Detect which cell encompasses the target text, then output its [x, y] center coordinate. 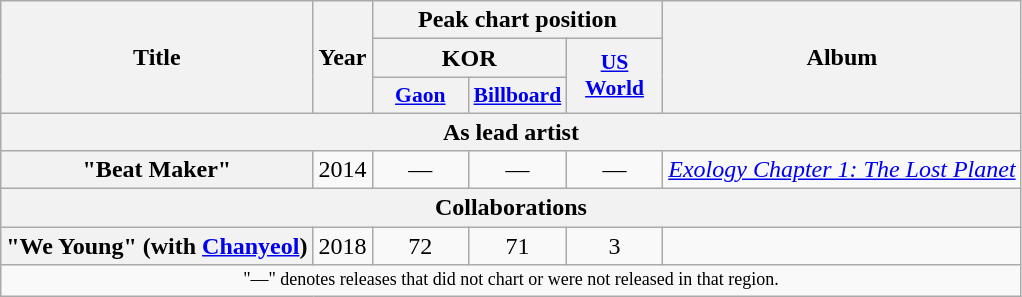
Year [342, 57]
"Beat Maker" [157, 170]
Title [157, 57]
Album [842, 57]
2014 [342, 170]
Collaborations [511, 208]
As lead artist [511, 131]
"We Young" (with Chanyeol) [157, 246]
Peak chart position [518, 20]
72 [420, 246]
2018 [342, 246]
USWorld [614, 76]
Gaon [420, 95]
Billboard [518, 95]
71 [518, 246]
"—" denotes releases that did not chart or were not released in that region. [511, 280]
3 [614, 246]
Exology Chapter 1: The Lost Planet [842, 170]
KOR [469, 58]
